Pinpoint the cell where the given text exists, returning its (X, Y) midpoint coordinate. 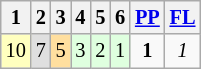
6 (120, 17)
4 (80, 17)
FL (183, 17)
10 (16, 51)
7 (41, 51)
PP (148, 17)
